Pinpoint the cell where the given text exists, returning its (X, Y) midpoint coordinate. 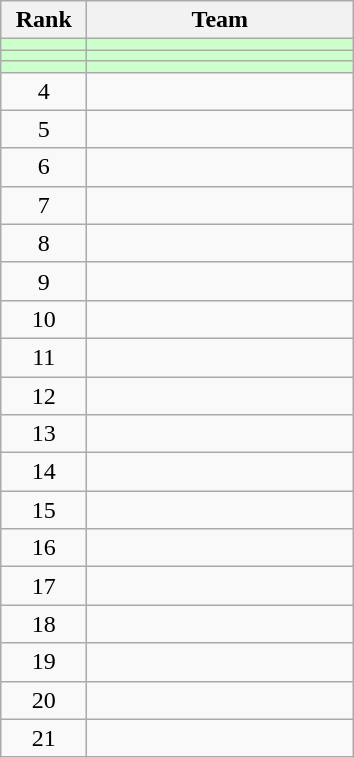
Team (220, 20)
7 (44, 205)
8 (44, 243)
18 (44, 624)
21 (44, 738)
Rank (44, 20)
17 (44, 586)
19 (44, 662)
14 (44, 472)
11 (44, 357)
10 (44, 319)
15 (44, 510)
16 (44, 548)
9 (44, 281)
20 (44, 700)
13 (44, 434)
4 (44, 91)
6 (44, 167)
5 (44, 129)
12 (44, 395)
